Identify which cell holds the provided text, then report its [X, Y] central coordinate. 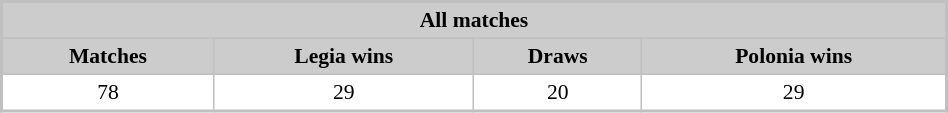
Legia wins [344, 56]
78 [108, 92]
All matches [474, 20]
Draws [558, 56]
Matches [108, 56]
Polonia wins [794, 56]
20 [558, 92]
